Pinpoint the cell where the given text exists, returning its (x, y) midpoint coordinate. 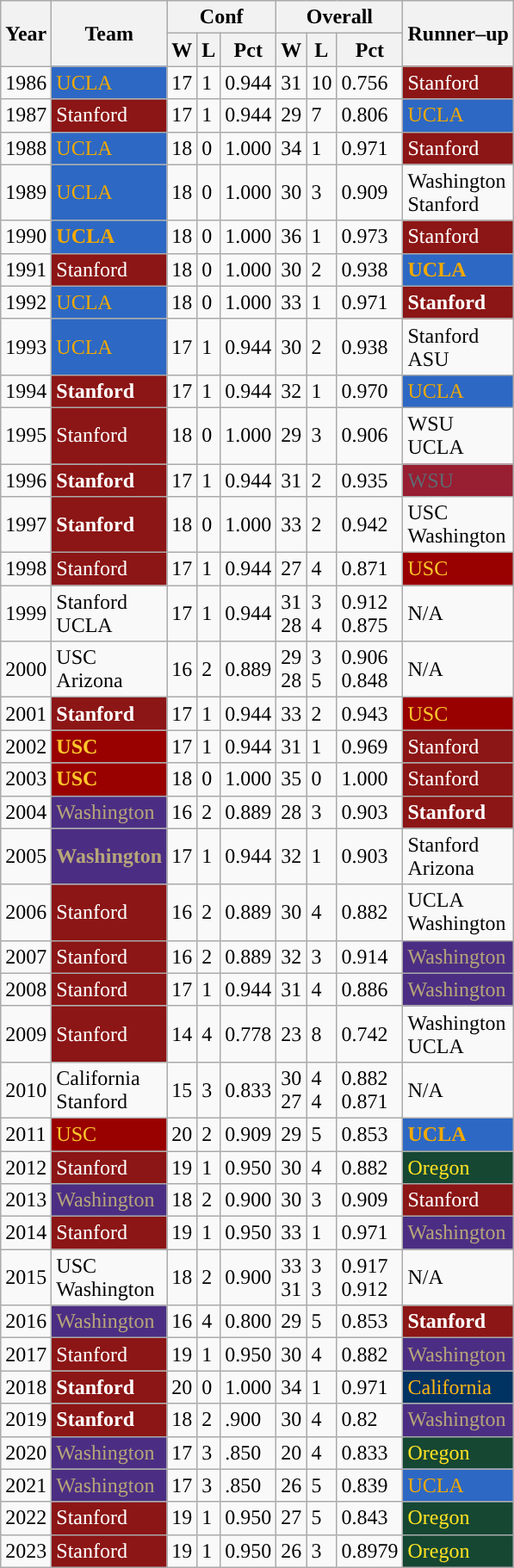
28 (291, 812)
2018 (26, 1387)
1993 (26, 346)
0.9170.912 (370, 1278)
StanfordArizona (458, 856)
USCArizona (109, 670)
1995 (26, 436)
StanfordUCLA (109, 613)
0.82 (370, 1420)
14 (183, 1033)
7 (322, 115)
36 (291, 237)
2928 (291, 670)
2023 (26, 1551)
2020 (26, 1453)
0.9060.848 (370, 670)
1991 (26, 270)
2022 (26, 1518)
44 (322, 1090)
0.843 (370, 1518)
.900 (248, 1420)
1997 (26, 525)
0.970 (370, 391)
3027 (291, 1090)
0.871 (370, 569)
1986 (26, 83)
UCLAWashington (458, 913)
0.969 (370, 747)
0.8979 (370, 1551)
1998 (26, 569)
1990 (26, 237)
2007 (26, 957)
2003 (26, 779)
2016 (26, 1322)
8 (322, 1033)
0.742 (370, 1033)
2001 (26, 714)
2021 (26, 1485)
Year (26, 34)
WashingtonUCLA (458, 1033)
0.8820.871 (370, 1090)
Overall (339, 17)
2013 (26, 1200)
1988 (26, 148)
2000 (26, 670)
0.806 (370, 115)
2009 (26, 1033)
15 (183, 1090)
1989 (26, 193)
2012 (26, 1167)
2015 (26, 1278)
2005 (26, 856)
2011 (26, 1134)
1992 (26, 302)
0.756 (370, 83)
2017 (26, 1354)
2014 (26, 1233)
WashingtonStanford (458, 193)
2008 (26, 989)
0.778 (248, 1033)
2019 (26, 1420)
WSUUCLA (458, 436)
0.935 (370, 480)
0.9120.875 (370, 613)
0.839 (370, 1485)
0.800 (248, 1322)
0.943 (370, 714)
Runner–up (458, 34)
0.906 (370, 436)
3331 (291, 1278)
0.914 (370, 957)
California (458, 1387)
2002 (26, 747)
1994 (26, 391)
2010 (26, 1090)
0.973 (370, 237)
10 (322, 83)
2004 (26, 812)
1999 (26, 613)
23 (291, 1033)
WSU (458, 480)
Conf (222, 17)
CaliforniaStanford (109, 1090)
1996 (26, 480)
0.886 (370, 989)
Team (109, 34)
1987 (26, 115)
3128 (291, 613)
StanfordASU (458, 346)
0.942 (370, 525)
2006 (26, 913)
